Find where the given text appears and provide that cell's center as [X, Y] coordinate. 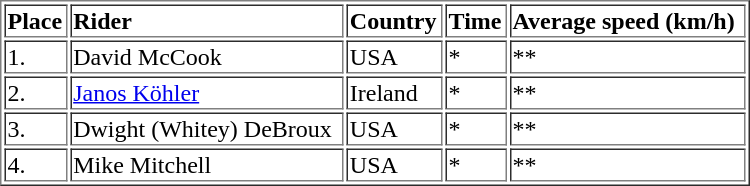
Rider [207, 20]
Country [395, 20]
Ireland [395, 92]
Time [476, 20]
2. [36, 92]
Dwight (Whitey) DeBroux [207, 128]
Mike Mitchell [207, 164]
4. [36, 164]
Average speed (km/h) [628, 20]
3. [36, 128]
David McCook [207, 56]
Janos Köhler [207, 92]
Place [36, 20]
1. [36, 56]
